From the cell containing the given text, extract its center point as (x, y) coordinate. 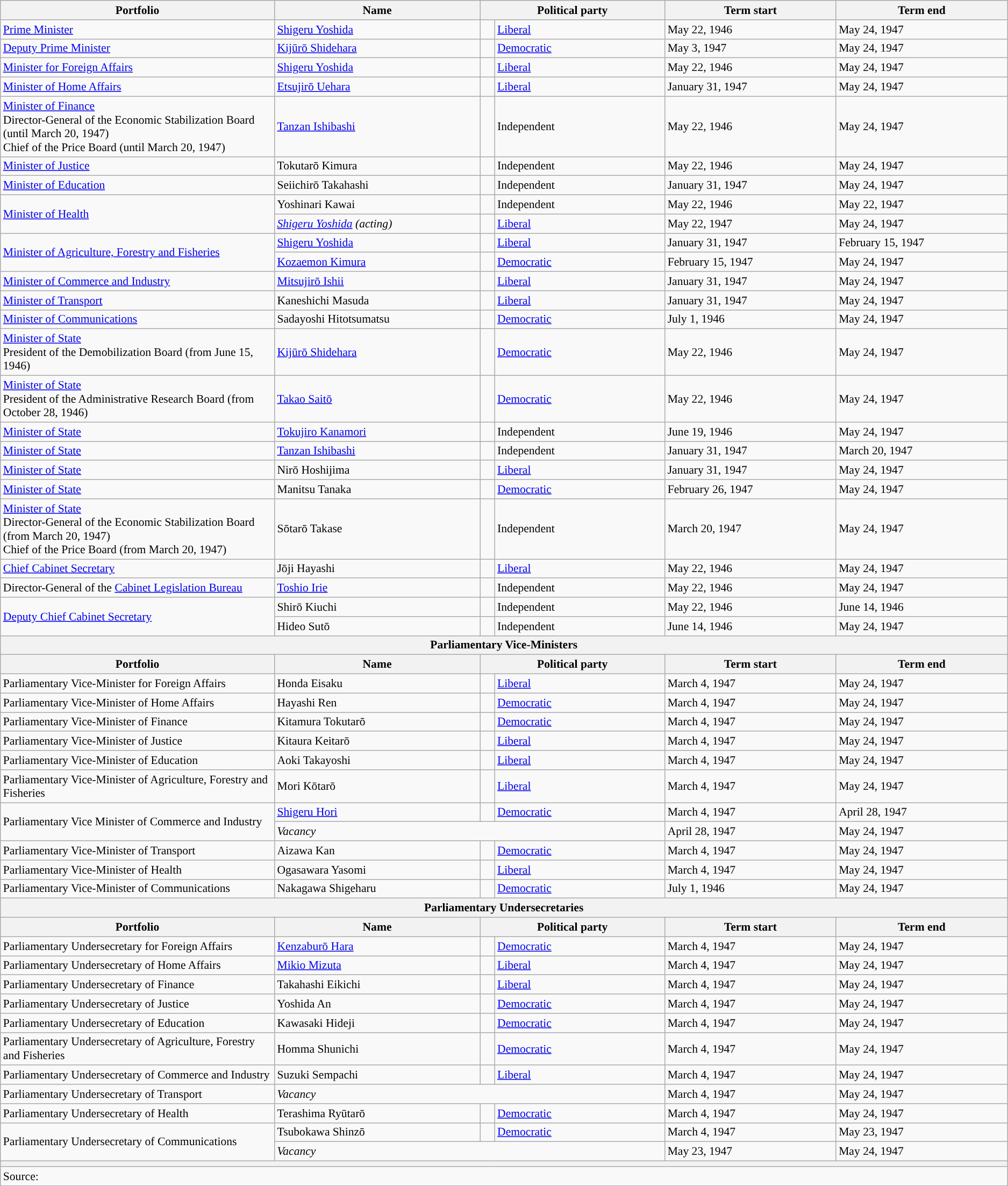
Deputy Prime Minister (138, 48)
Tokujiro Kanamori (377, 432)
Nakagawa Shigeharu (377, 889)
Parliamentary Vice-Minister for Foreign Affairs (138, 684)
Director-General of the Cabinet Legislation Bureau (138, 588)
Parliamentary Undersecretary of Home Affairs (138, 966)
February 26, 1947 (750, 489)
Parliamentary Vice Minister of Commerce and Industry (138, 821)
Sōtarō Takase (377, 529)
Sadayoshi Hitotsumatsu (377, 319)
Parliamentary Undersecretary of Agriculture, Forestry and Fisheries (138, 1048)
Minister of StatePresident of the Administrative Research Board (from October 28, 1946) (138, 399)
Minister of StatePresident of the Demobilization Board (from June 15, 1946) (138, 353)
Suzuki Sempachi (377, 1075)
Parliamentary Vice-Ministers (504, 645)
Minister of Transport (138, 301)
Hayashi Ren (377, 703)
Minister of Justice (138, 166)
Parliamentary Undersecretary of Finance (138, 985)
Takahashi Eikichi (377, 985)
Shigeru Yoshida (acting) (377, 224)
Source: (504, 1176)
Aoki Takayoshi (377, 760)
Parliamentary Vice-Minister of Agriculture, Forestry and Fisheries (138, 786)
Parliamentary Undersecretary of Transport (138, 1094)
Tsubokawa Shinzō (377, 1132)
May 3, 1947 (750, 48)
June 19, 1946 (750, 432)
Mikio Mizuta (377, 966)
Minister for Foreign Affairs (138, 68)
Aizawa Kan (377, 851)
Takao Saitō (377, 399)
Mitsujirō Ishii (377, 281)
Minister of StateDirector-General of the Economic Stabilization Board (from March 20, 1947)Chief of the Price Board (from March 20, 1947) (138, 529)
Parliamentary Vice-Minister of Communications (138, 889)
Parliamentary Undersecretary of Commerce and Industry (138, 1075)
Manitsu Tanaka (377, 489)
Minister of Education (138, 185)
Minister of Home Affairs (138, 87)
Parliamentary Vice-Minister of Finance (138, 722)
Jōji Hayashi (377, 569)
Parliamentary Vice-Minister of Education (138, 760)
Honda Eisaku (377, 684)
Yoshida An (377, 1004)
Kenzaburō Hara (377, 946)
Toshio Irie (377, 588)
Mori Kōtarō (377, 786)
Hideo Sutō (377, 626)
Parliamentary Undersecretary of Health (138, 1113)
Parliamentary Undersecretary for Foreign Affairs (138, 946)
Chief Cabinet Secretary (138, 569)
Parliamentary Vice-Minister of Justice (138, 741)
Shirō Kiuchi (377, 607)
Parliamentary Vice-Minister of Health (138, 870)
Kitaura Keitarō (377, 741)
Kaneshichi Masuda (377, 301)
Tokutarō Kimura (377, 166)
Seiichirō Takahashi (377, 185)
Minister of Communications (138, 319)
Ogasawara Yasomi (377, 870)
Terashima Ryūtarō (377, 1113)
Shigeru Hori (377, 812)
Deputy Chief Cabinet Secretary (138, 616)
Minister of Commerce and Industry (138, 281)
Yoshinari Kawai (377, 205)
Minister of Health (138, 214)
Minister of Agriculture, Forestry and Fisheries (138, 253)
Parliamentary Vice-Minister of Transport (138, 851)
Etsujirō Uehara (377, 87)
Kitamura Tokutarō (377, 722)
Prime Minister (138, 30)
Minister of FinanceDirector-General of the Economic Stabilization Board (until March 20, 1947)Chief of the Price Board (until March 20, 1947) (138, 126)
Kawasaki Hideji (377, 1023)
Parliamentary Undersecretary of Justice (138, 1004)
Homma Shunichi (377, 1048)
Parliamentary Undersecretary of Education (138, 1023)
Parliamentary Undersecretary of Communications (138, 1142)
Parliamentary Undersecretaries (504, 908)
Parliamentary Vice-Minister of Home Affairs (138, 703)
Kozaemon Kimura (377, 262)
Nirō Hoshijima (377, 470)
